Output the [X, Y] coordinate of the center of the cell containing the given text.  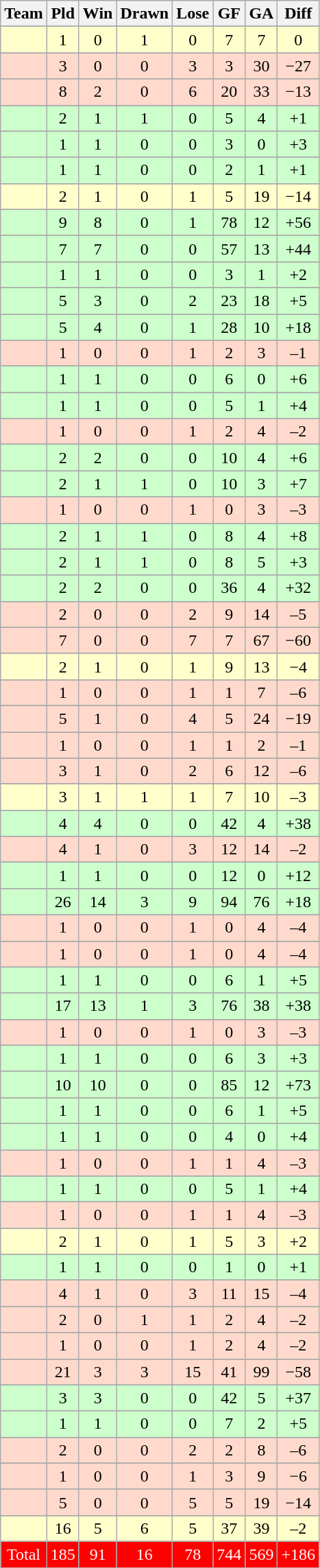
+37 [299, 1398]
185 [63, 1554]
744 [229, 1554]
+73 [299, 1084]
94 [229, 902]
+8 [299, 536]
11 [229, 1294]
85 [229, 1084]
Drawn [145, 14]
−27 [299, 66]
36 [229, 588]
569 [262, 1554]
99 [262, 1372]
–5 [299, 614]
−4 [299, 666]
38 [262, 1006]
+186 [299, 1554]
28 [229, 327]
+32 [299, 588]
41 [229, 1372]
−19 [299, 718]
Lose [193, 14]
26 [63, 902]
39 [262, 1528]
20 [229, 92]
Win [97, 14]
21 [63, 1372]
GA [262, 14]
Team [24, 14]
33 [262, 92]
17 [63, 1006]
GF [229, 14]
18 [262, 301]
Diff [299, 14]
Total [24, 1554]
−58 [299, 1372]
−6 [299, 1476]
+44 [299, 248]
Pld [63, 14]
+12 [299, 876]
23 [229, 301]
37 [229, 1528]
+56 [299, 222]
30 [262, 66]
57 [229, 248]
24 [262, 718]
−60 [299, 640]
91 [97, 1554]
67 [262, 640]
−13 [299, 92]
+7 [299, 484]
